Detect which cell encompasses the target text, then output its [x, y] center coordinate. 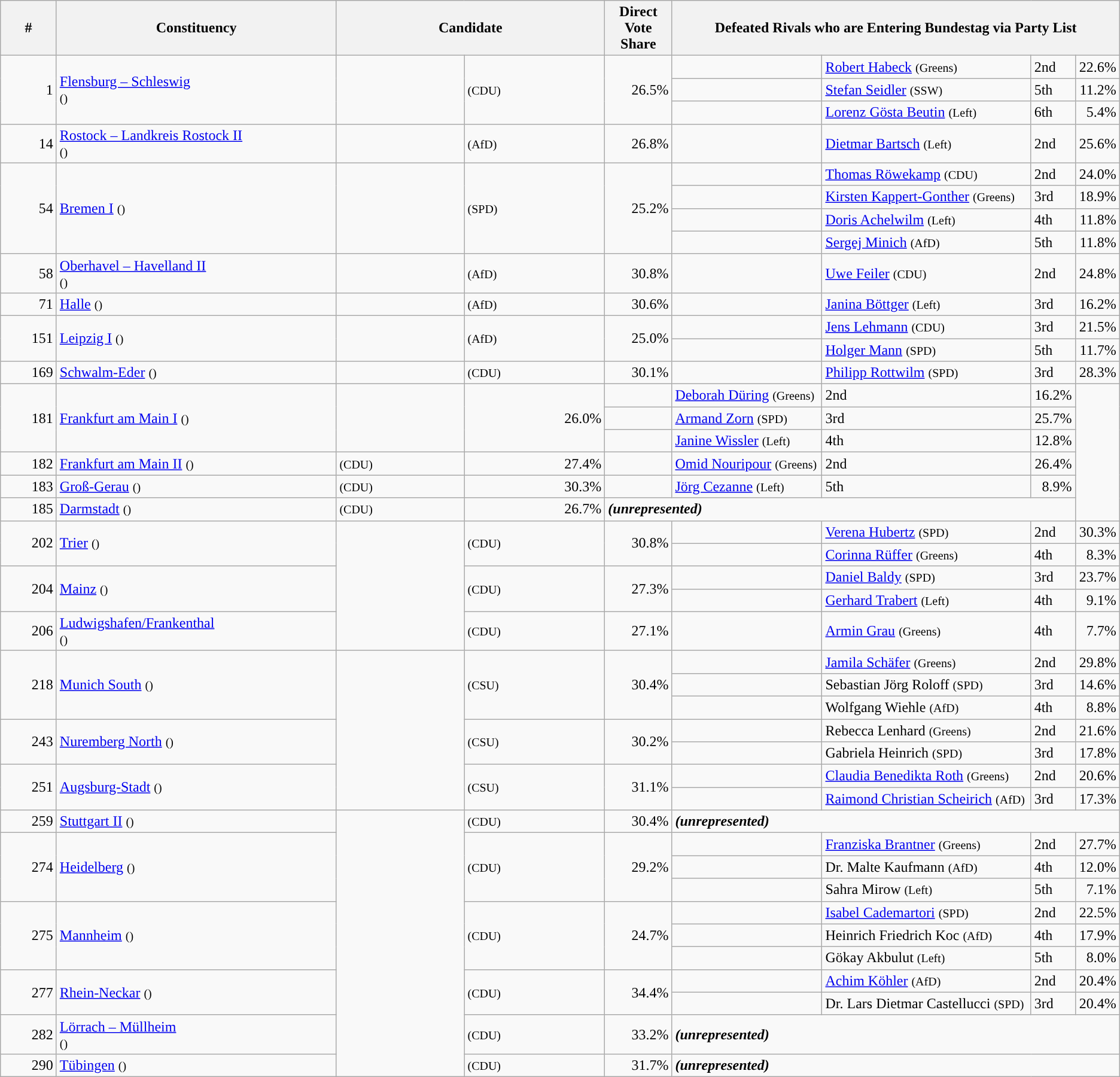
Direct Vote Share [638, 28]
243 [29, 742]
Corinna Rüffer (Greens) [926, 555]
282 [29, 1034]
Janine Wissler (Left) [747, 441]
Schwalm-Eder () [196, 373]
Munich South () [196, 684]
Bremen I () [196, 208]
Raimond Christian Scheirich (AfD) [926, 799]
26.7% [535, 509]
Deborah Düring (Greens) [747, 395]
Armin Grau (Greens) [926, 631]
31.1% [638, 787]
Daniel Baldy (SPD) [926, 577]
30.1% [638, 373]
29.2% [638, 867]
Nuremberg North () [196, 742]
Omid Nouripour (Greens) [747, 464]
Leipzig I () [196, 338]
21.6% [1097, 731]
Dietmar Bartsch (Left) [926, 144]
54 [29, 208]
8.9% [1053, 486]
Constituency [196, 28]
8.0% [1097, 958]
169 [29, 373]
Claudia Benedikta Roth (Greens) [926, 776]
185 [29, 509]
20.6% [1097, 776]
Armand Zorn (SPD) [747, 418]
218 [29, 684]
277 [29, 992]
Stuttgart II () [196, 822]
Uwe Feiler (CDU) [926, 273]
Thomas Röwekamp (CDU) [926, 174]
182 [29, 464]
Groß-Gerau () [196, 486]
(SPD) [535, 208]
33.2% [638, 1034]
27.4% [535, 464]
17.8% [1097, 753]
11.7% [1097, 350]
290 [29, 1065]
26.4% [1053, 464]
1 [29, 90]
18.9% [1097, 197]
Candidate [470, 28]
26.8% [638, 144]
71 [29, 304]
34.4% [638, 992]
12.8% [1053, 441]
Rhein-Neckar () [196, 992]
Heidelberg () [196, 867]
Doris Achelwilm (Left) [926, 220]
Jörg Cezanne (Left) [747, 486]
251 [29, 787]
204 [29, 589]
Flensburg – Schleswig() [196, 90]
Lörrach – Müllheim() [196, 1034]
Augsburg-Stadt () [196, 787]
27.7% [1097, 844]
5.4% [1097, 112]
Franziska Brantner (Greens) [926, 844]
Kirsten Kappert-Gonther (Greens) [926, 197]
Lorenz Gösta Beutin (Left) [926, 112]
Oberhavel – Havelland II() [196, 273]
29.8% [1097, 662]
259 [29, 822]
Darmstadt () [196, 509]
Sahra Mirow (Left) [926, 890]
24.7% [638, 935]
Dr. Lars Dietmar Castellucci (SPD) [926, 1003]
Stefan Seidler (SSW) [926, 90]
Holger Mann (SPD) [926, 350]
Gökay Akbulut (Left) [926, 958]
21.5% [1097, 327]
26.5% [638, 90]
Achim Köhler (AfD) [926, 981]
Jens Lehmann (CDU) [926, 327]
Sebastian Jörg Roloff (SPD) [926, 684]
Halle () [196, 304]
58 [29, 273]
Frankfurt am Main II () [196, 464]
14.6% [1097, 684]
17.3% [1097, 799]
22.6% [1097, 67]
Ludwigshafen/Frankenthal() [196, 631]
17.9% [1097, 935]
22.5% [1097, 912]
7.1% [1097, 890]
24.0% [1097, 174]
202 [29, 543]
25.2% [638, 208]
23.7% [1097, 577]
8.3% [1097, 555]
Verena Hubertz (SPD) [926, 532]
30.2% [638, 742]
Trier () [196, 543]
Defeated Rivals who are Entering Bundestag via Party List [896, 28]
274 [29, 867]
151 [29, 338]
Mainz () [196, 589]
183 [29, 486]
25.6% [1097, 144]
181 [29, 418]
31.7% [638, 1065]
Isabel Cademartori (SPD) [926, 912]
# [29, 28]
27.1% [638, 631]
Gerhard Trabert (Left) [926, 600]
Dr. Malte Kaufmann (AfD) [926, 867]
27.3% [638, 589]
9.1% [1097, 600]
Tübingen () [196, 1065]
25.7% [1053, 418]
Gabriela Heinrich (SPD) [926, 753]
30.6% [638, 304]
Jamila Schäfer (Greens) [926, 662]
11.2% [1097, 90]
7.7% [1097, 631]
Heinrich Friedrich Koc (AfD) [926, 935]
Rostock – Landkreis Rostock II() [196, 144]
Sergej Minich (AfD) [926, 242]
26.0% [535, 418]
Rebecca Lenhard (Greens) [926, 731]
6th [1053, 112]
12.0% [1097, 867]
14 [29, 144]
275 [29, 935]
Janina Böttger (Left) [926, 304]
Philipp Rottwilm (SPD) [926, 373]
25.0% [638, 338]
24.8% [1097, 273]
8.8% [1097, 707]
28.3% [1097, 373]
206 [29, 631]
Mannheim () [196, 935]
Robert Habeck (Greens) [926, 67]
Wolfgang Wiehle (AfD) [926, 707]
Frankfurt am Main I () [196, 418]
